For the text-containing cell, return its midpoint in (X, Y) coordinate format. 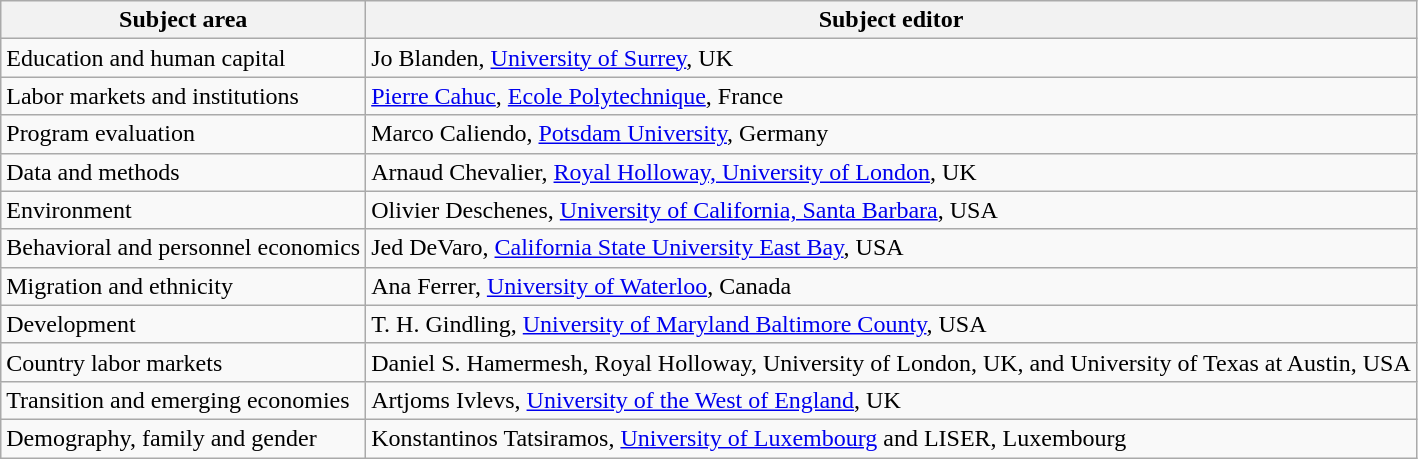
Migration and ethnicity (184, 286)
Jo Blanden, University of Surrey, UK (892, 58)
Artjoms Ivlevs, University of the West of England, UK (892, 400)
Ana Ferrer, University of Waterloo, Canada (892, 286)
Demography, family and gender (184, 438)
Subject area (184, 20)
Country labor markets (184, 362)
Konstantinos Tatsiramos, University of Luxembourg and LISER, Luxembourg (892, 438)
Program evaluation (184, 134)
Subject editor (892, 20)
Education and human capital (184, 58)
Marco Caliendo, Potsdam University, Germany (892, 134)
Daniel S. Hamermesh, Royal Holloway, University of London, UK, and University of Texas at Austin, USA (892, 362)
Behavioral and personnel economics (184, 248)
Data and methods (184, 172)
Pierre Cahuc, Ecole Polytechnique, France (892, 96)
Development (184, 324)
Labor markets and institutions (184, 96)
T. H. Gindling, University of Maryland Baltimore County, USA (892, 324)
Transition and emerging economies (184, 400)
Arnaud Chevalier, Royal Holloway, University of London, UK (892, 172)
Olivier Deschenes, University of California, Santa Barbara, USA (892, 210)
Environment (184, 210)
Jed DeVaro, California State University East Bay, USA (892, 248)
